Find where the given text appears and provide that cell's center as (x, y) coordinate. 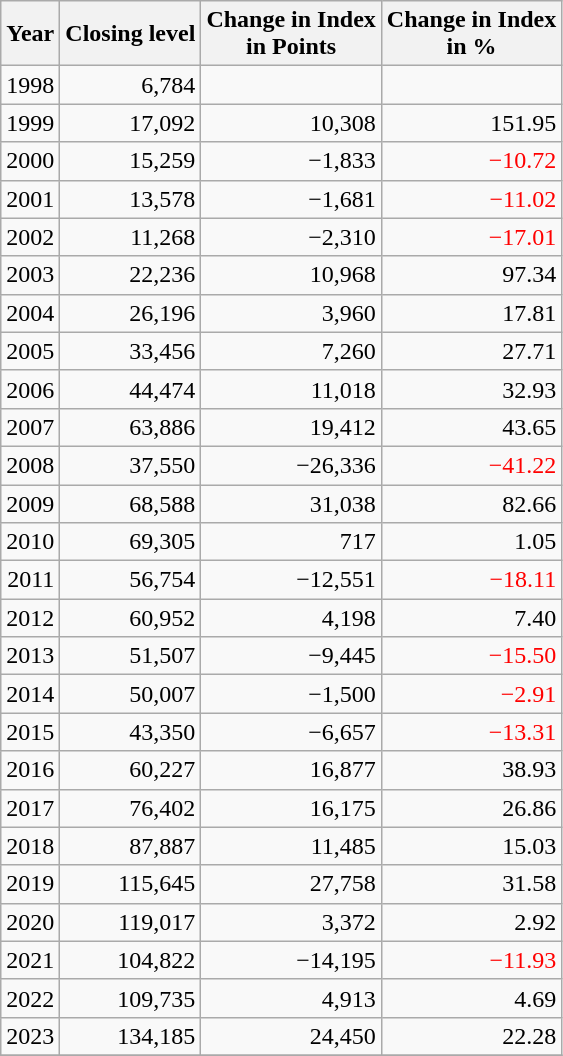
43.65 (471, 427)
−2.91 (471, 694)
1999 (30, 123)
2006 (30, 389)
109,735 (130, 998)
11,018 (291, 389)
−6,657 (291, 732)
32.93 (471, 389)
2016 (30, 770)
−17.01 (471, 237)
16,877 (291, 770)
−2,310 (291, 237)
−12,551 (291, 580)
43,350 (130, 732)
717 (291, 542)
26.86 (471, 808)
22,236 (130, 275)
7,260 (291, 351)
24,450 (291, 1036)
4.69 (471, 998)
2012 (30, 618)
2007 (30, 427)
76,402 (130, 808)
19,412 (291, 427)
2005 (30, 351)
17.81 (471, 313)
6,784 (130, 85)
37,550 (130, 465)
60,952 (130, 618)
50,007 (130, 694)
33,456 (130, 351)
2014 (30, 694)
10,308 (291, 123)
151.95 (471, 123)
−1,500 (291, 694)
4,913 (291, 998)
−13.31 (471, 732)
Year (30, 34)
2018 (30, 846)
−1,681 (291, 199)
2009 (30, 503)
15.03 (471, 846)
2001 (30, 199)
44,474 (130, 389)
2002 (30, 237)
−1,833 (291, 161)
10,968 (291, 275)
−15.50 (471, 656)
115,645 (130, 884)
2011 (30, 580)
−9,445 (291, 656)
63,886 (130, 427)
2023 (30, 1036)
−10.72 (471, 161)
69,305 (130, 542)
97.34 (471, 275)
68,588 (130, 503)
11,268 (130, 237)
60,227 (130, 770)
2.92 (471, 922)
15,259 (130, 161)
2021 (30, 960)
31,038 (291, 503)
11,485 (291, 846)
−18.11 (471, 580)
16,175 (291, 808)
2019 (30, 884)
2013 (30, 656)
4,198 (291, 618)
2017 (30, 808)
−11.93 (471, 960)
1998 (30, 85)
87,887 (130, 846)
−41.22 (471, 465)
119,017 (130, 922)
104,822 (130, 960)
Change in Indexin Points (291, 34)
27,758 (291, 884)
−14,195 (291, 960)
2000 (30, 161)
−11.02 (471, 199)
22.28 (471, 1036)
Change in Indexin % (471, 34)
26,196 (130, 313)
27.71 (471, 351)
3,960 (291, 313)
13,578 (130, 199)
Closing level (130, 34)
134,185 (130, 1036)
1.05 (471, 542)
2004 (30, 313)
2010 (30, 542)
−26,336 (291, 465)
2003 (30, 275)
2008 (30, 465)
2020 (30, 922)
31.58 (471, 884)
17,092 (130, 123)
3,372 (291, 922)
82.66 (471, 503)
51,507 (130, 656)
2022 (30, 998)
38.93 (471, 770)
2015 (30, 732)
7.40 (471, 618)
56,754 (130, 580)
